Find where the given text appears and provide that cell's center as (x, y) coordinate. 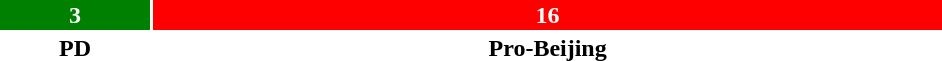
16 (548, 15)
3 (75, 15)
